Search for the cell housing the specified text and yield its [x, y] center coordinate. 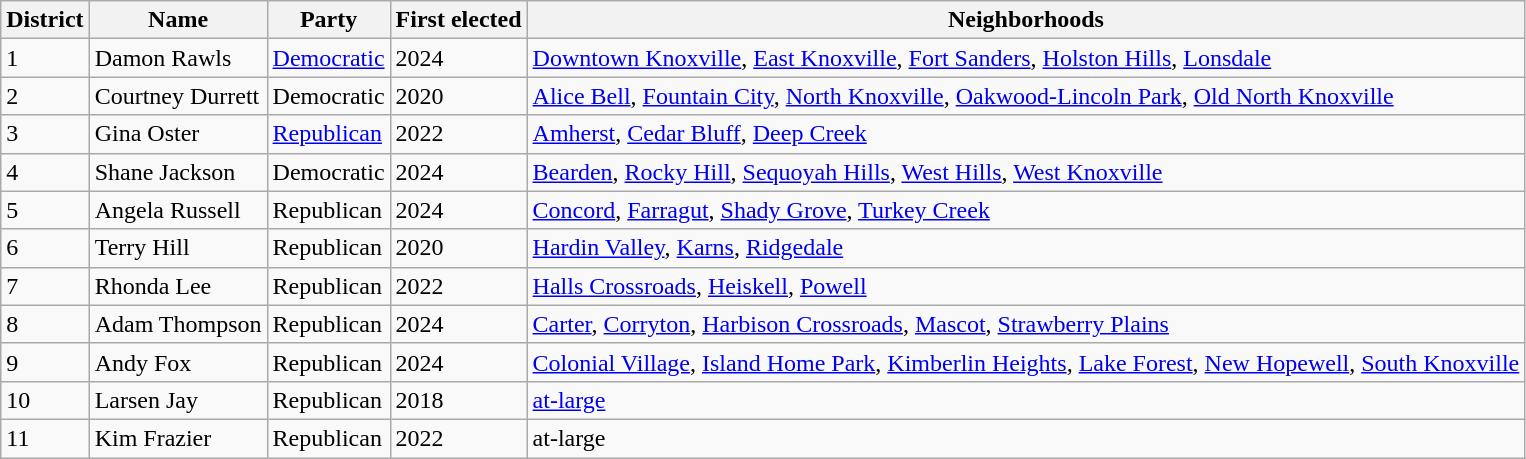
3 [45, 134]
2 [45, 96]
Party [328, 20]
Terry Hill [178, 248]
Gina Oster [178, 134]
Name [178, 20]
Carter, Corryton, Harbison Crossroads, Mascot, Strawberry Plains [1026, 324]
Amherst, Cedar Bluff, Deep Creek [1026, 134]
2018 [458, 400]
Bearden, Rocky Hill, Sequoyah Hills, West Hills, West Knoxville [1026, 172]
Andy Fox [178, 362]
Damon Rawls [178, 58]
6 [45, 248]
Angela Russell [178, 210]
Courtney Durrett [178, 96]
Halls Crossroads, Heiskell, Powell [1026, 286]
Concord, Farragut, Shady Grove, Turkey Creek [1026, 210]
Rhonda Lee [178, 286]
Shane Jackson [178, 172]
11 [45, 438]
Colonial Village, Island Home Park, Kimberlin Heights, Lake Forest, New Hopewell, South Knoxville [1026, 362]
Kim Frazier [178, 438]
5 [45, 210]
7 [45, 286]
Downtown Knoxville, East Knoxville, Fort Sanders, Holston Hills, Lonsdale [1026, 58]
9 [45, 362]
8 [45, 324]
Adam Thompson [178, 324]
First elected [458, 20]
10 [45, 400]
Alice Bell, Fountain City, North Knoxville, Oakwood-Lincoln Park, Old North Knoxville [1026, 96]
1 [45, 58]
Hardin Valley, Karns, Ridgedale [1026, 248]
4 [45, 172]
District [45, 20]
Larsen Jay [178, 400]
Neighborhoods [1026, 20]
